Provide the [X, Y] coordinate of the cell's center where the given text is located.  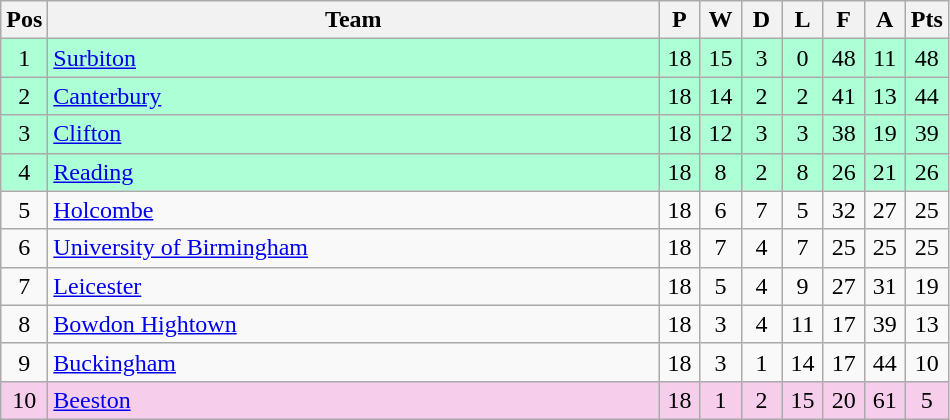
Team [354, 20]
31 [884, 286]
Holcombe [354, 210]
Canterbury [354, 96]
61 [884, 400]
0 [802, 58]
32 [844, 210]
12 [720, 134]
Clifton [354, 134]
41 [844, 96]
A [884, 20]
Surbiton [354, 58]
L [802, 20]
21 [884, 172]
Pos [24, 20]
Pts [926, 20]
38 [844, 134]
Beeston [354, 400]
Bowdon Hightown [354, 324]
D [762, 20]
W [720, 20]
University of Birmingham [354, 248]
Reading [354, 172]
P [680, 20]
20 [844, 400]
Buckingham [354, 362]
F [844, 20]
Leicester [354, 286]
